Return (X, Y) of the center of cell containing provided text 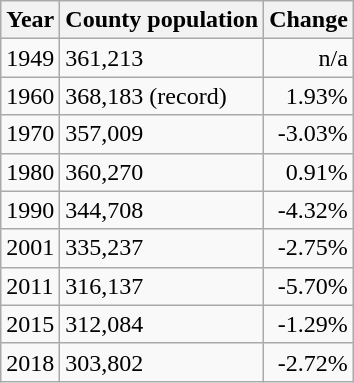
1949 (30, 58)
Year (30, 20)
361,213 (162, 58)
-3.03% (309, 134)
1.93% (309, 96)
2011 (30, 286)
1970 (30, 134)
n/a (309, 58)
-1.29% (309, 324)
-2.72% (309, 362)
Change (309, 20)
2001 (30, 248)
344,708 (162, 210)
1960 (30, 96)
-2.75% (309, 248)
-5.70% (309, 286)
357,009 (162, 134)
County population (162, 20)
303,802 (162, 362)
316,137 (162, 286)
368,183 (record) (162, 96)
1990 (30, 210)
360,270 (162, 172)
1980 (30, 172)
2018 (30, 362)
2015 (30, 324)
335,237 (162, 248)
0.91% (309, 172)
312,084 (162, 324)
-4.32% (309, 210)
